Scan for the cell matching the given text and deliver its (x, y) coordinate at center. 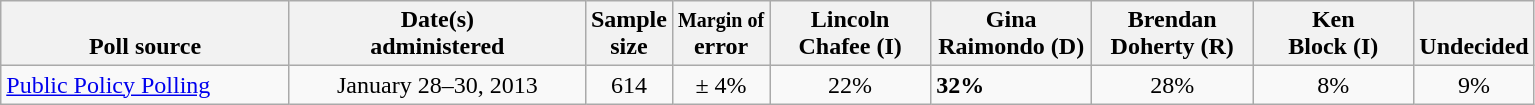
Date(s)administered (437, 34)
Undecided (1474, 34)
8% (1334, 85)
9% (1474, 85)
GinaRaimondo (D) (1012, 34)
22% (850, 85)
January 28–30, 2013 (437, 85)
Samplesize (628, 34)
LincolnChafee (I) (850, 34)
KenBlock (I) (1334, 34)
Public Policy Polling (146, 85)
32% (1012, 85)
BrendanDoherty (R) (1172, 34)
± 4% (720, 85)
614 (628, 85)
28% (1172, 85)
Margin oferror (720, 34)
Poll source (146, 34)
